Scan for the cell matching the given text and deliver its (X, Y) coordinate at center. 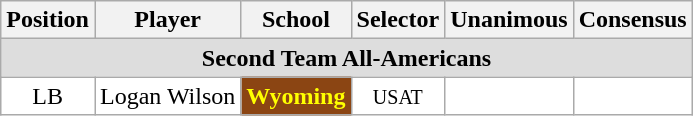
Wyoming (296, 96)
LB (48, 96)
Player (167, 20)
USAT (398, 96)
School (296, 20)
Second Team All-Americans (346, 58)
Selector (398, 20)
Consensus (632, 20)
Unanimous (509, 20)
Position (48, 20)
Logan Wilson (167, 96)
